Pinpoint the cell where the given text exists, returning its (X, Y) midpoint coordinate. 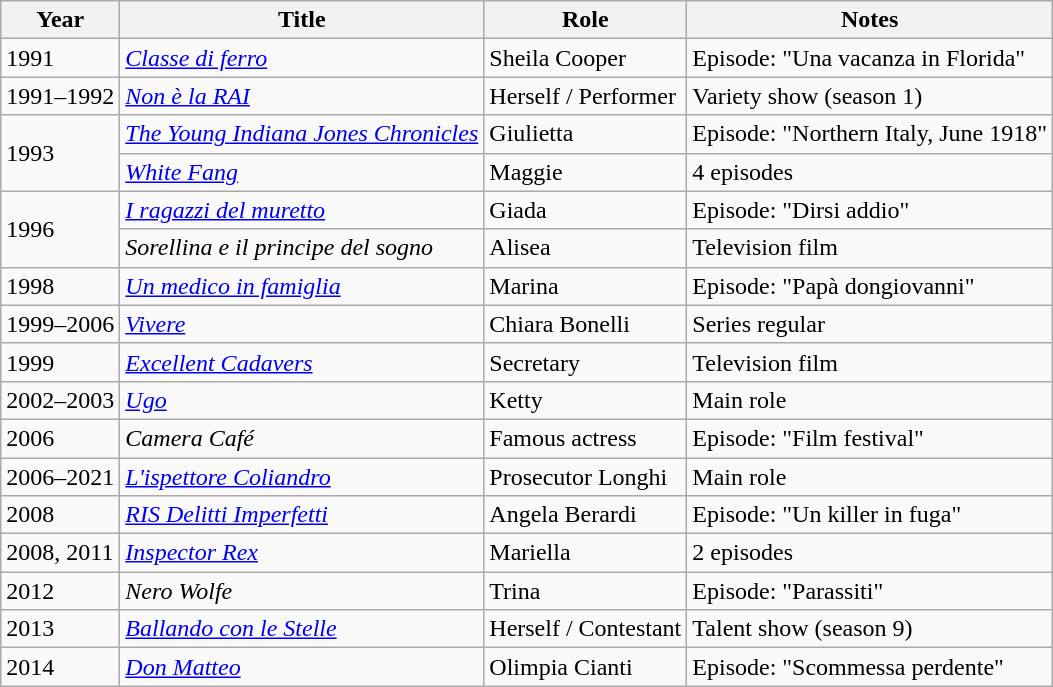
1991 (60, 58)
Sorellina e il principe del sogno (302, 248)
Nero Wolfe (302, 591)
Prosecutor Longhi (586, 477)
2006 (60, 438)
2002–2003 (60, 400)
Angela Berardi (586, 515)
Episode: "Un killer in fuga" (870, 515)
Vivere (302, 324)
I ragazzi del muretto (302, 210)
Classe di ferro (302, 58)
Episode: "Northern Italy, June 1918" (870, 134)
2013 (60, 629)
White Fang (302, 172)
2012 (60, 591)
Herself / Contestant (586, 629)
L'ispettore Coliandro (302, 477)
1999 (60, 362)
Chiara Bonelli (586, 324)
Variety show (season 1) (870, 96)
Marina (586, 286)
Episode: "Scommessa perdente" (870, 667)
Series regular (870, 324)
Excellent Cadavers (302, 362)
2006–2021 (60, 477)
2008, 2011 (60, 553)
Ugo (302, 400)
Ketty (586, 400)
Don Matteo (302, 667)
Title (302, 20)
Non è la RAI (302, 96)
Episode: "Film festival" (870, 438)
Un medico in famiglia (302, 286)
2014 (60, 667)
Maggie (586, 172)
Inspector Rex (302, 553)
4 episodes (870, 172)
Notes (870, 20)
2008 (60, 515)
1991–1992 (60, 96)
1996 (60, 229)
Trina (586, 591)
Camera Café (302, 438)
Episode: "Papà dongiovanni" (870, 286)
Episode: "Parassiti" (870, 591)
Mariella (586, 553)
Secretary (586, 362)
Giada (586, 210)
Episode: "Una vacanza in Florida" (870, 58)
2 episodes (870, 553)
Giulietta (586, 134)
1993 (60, 153)
RIS Delitti Imperfetti (302, 515)
Alisea (586, 248)
Herself / Performer (586, 96)
Talent show (season 9) (870, 629)
Sheila Cooper (586, 58)
Year (60, 20)
Olimpia Cianti (586, 667)
The Young Indiana Jones Chronicles (302, 134)
Episode: "Dirsi addio" (870, 210)
Famous actress (586, 438)
Ballando con le Stelle (302, 629)
Role (586, 20)
1998 (60, 286)
1999–2006 (60, 324)
